Determine the [x, y] coordinate at the center of the cell enclosing the given text.  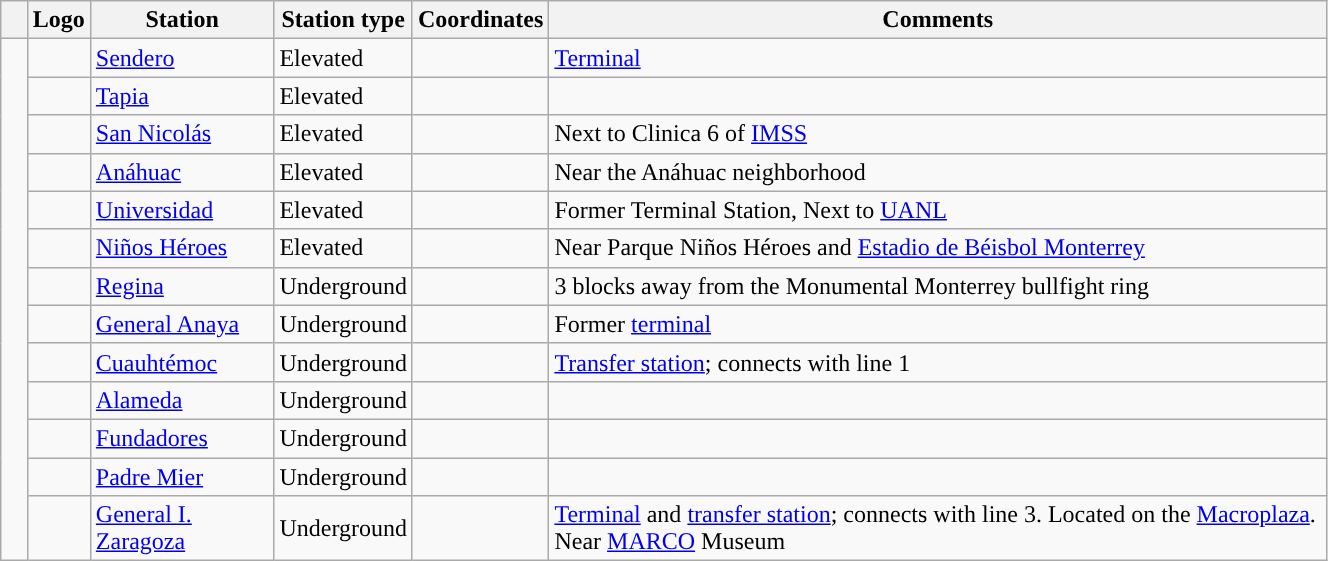
Padre Mier [182, 477]
Logo [58, 20]
Sendero [182, 58]
Near the Anáhuac neighborhood [938, 172]
Tapia [182, 96]
Next to Clinica 6 of IMSS [938, 134]
Near Parque Niños Héroes and Estadio de Béisbol Monterrey [938, 248]
Terminal [938, 58]
Anáhuac [182, 172]
3 blocks away from the Monumental Monterrey bullfight ring [938, 286]
San Nicolás [182, 134]
Comments [938, 20]
Station type [344, 20]
General I. Zaragoza [182, 528]
Station [182, 20]
Transfer station; connects with line 1 [938, 362]
Terminal and transfer station; connects with line 3. Located on the Macroplaza. Near MARCO Museum [938, 528]
Universidad [182, 210]
Fundadores [182, 438]
Coordinates [480, 20]
General Anaya [182, 324]
Former terminal [938, 324]
Cuauhtémoc [182, 362]
Regina [182, 286]
Niños Héroes [182, 248]
Alameda [182, 400]
Former Terminal Station, Next to UANL [938, 210]
